Output the (x, y) coordinate of the center of the cell containing the given text.  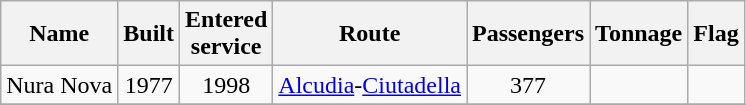
Nura Nova (60, 85)
Alcudia-Ciutadella (370, 85)
Route (370, 34)
Name (60, 34)
1998 (226, 85)
Passengers (528, 34)
Built (149, 34)
Tonnage (639, 34)
1977 (149, 85)
377 (528, 85)
Enteredservice (226, 34)
Flag (716, 34)
